Locate the cell with the specified text and output its (x, y) center coordinate. 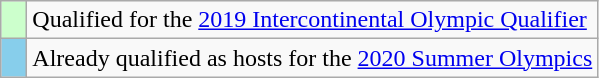
Already qualified as hosts for the 2020 Summer Olympics (312, 58)
Qualified for the 2019 Intercontinental Olympic Qualifier (312, 20)
